For the text-containing cell, return its midpoint in [x, y] coordinate format. 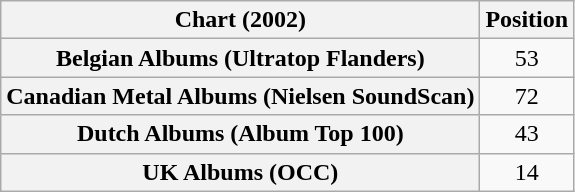
Chart (2002) [240, 20]
72 [527, 96]
43 [527, 134]
Dutch Albums (Album Top 100) [240, 134]
14 [527, 172]
Canadian Metal Albums (Nielsen SoundScan) [240, 96]
Position [527, 20]
UK Albums (OCC) [240, 172]
Belgian Albums (Ultratop Flanders) [240, 58]
53 [527, 58]
